From the cell containing the given text, extract its center point as [x, y] coordinate. 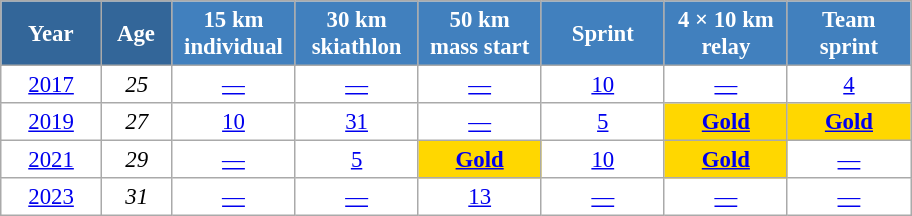
4 × 10 km relay [726, 34]
Year [52, 34]
Sprint [602, 34]
4 [848, 85]
25 [136, 85]
Age [136, 34]
2023 [52, 197]
2021 [52, 160]
2019 [52, 122]
30 km skiathlon [356, 34]
13 [480, 197]
29 [136, 160]
50 km mass start [480, 34]
27 [136, 122]
15 km individual [234, 34]
2017 [52, 85]
Team sprint [848, 34]
